Find where the given text appears and provide that cell's center as [X, Y] coordinate. 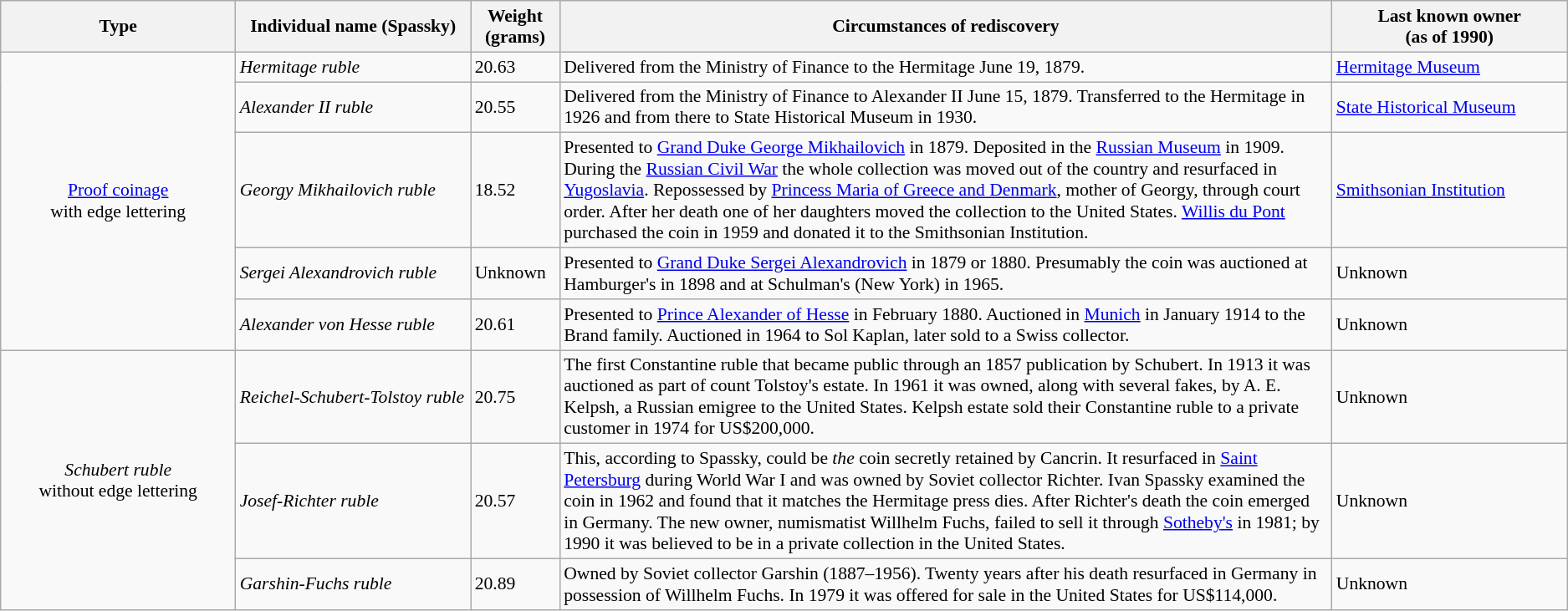
Weight (grams) [515, 27]
Delivered from the Ministry of Finance to the Hermitage June 19, 1879. [946, 67]
Garshin-Fuchs ruble [353, 585]
Proof coinagewith edge lettering [119, 201]
20.61 [515, 324]
Circumstances of rediscovery [946, 27]
Schubert rublewithout edge lettering [119, 480]
Alexander II ruble [353, 107]
20.75 [515, 397]
Alexander von Hesse ruble [353, 324]
20.89 [515, 585]
Type [119, 27]
20.63 [515, 67]
20.57 [515, 502]
Georgy Mikhailovich ruble [353, 191]
Sergei Alexandrovich ruble [353, 274]
Hermitage ruble [353, 67]
Reichel-Schubert-Tolstoy ruble [353, 397]
Hermitage Museum [1450, 67]
State Historical Museum [1450, 107]
20.55 [515, 107]
Josef-Richter ruble [353, 502]
Last known owner(as of 1990) [1450, 27]
Individual name (Spassky) [353, 27]
18.52 [515, 191]
Smithsonian Institution [1450, 191]
